From the cell containing the given text, extract its center point as [x, y] coordinate. 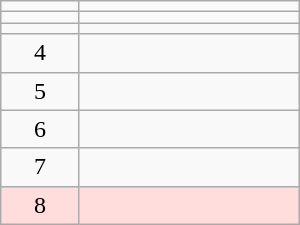
7 [40, 167]
8 [40, 205]
5 [40, 91]
4 [40, 53]
6 [40, 129]
